Capture the cell that displays the provided text and extract its (x, y) central coordinate. 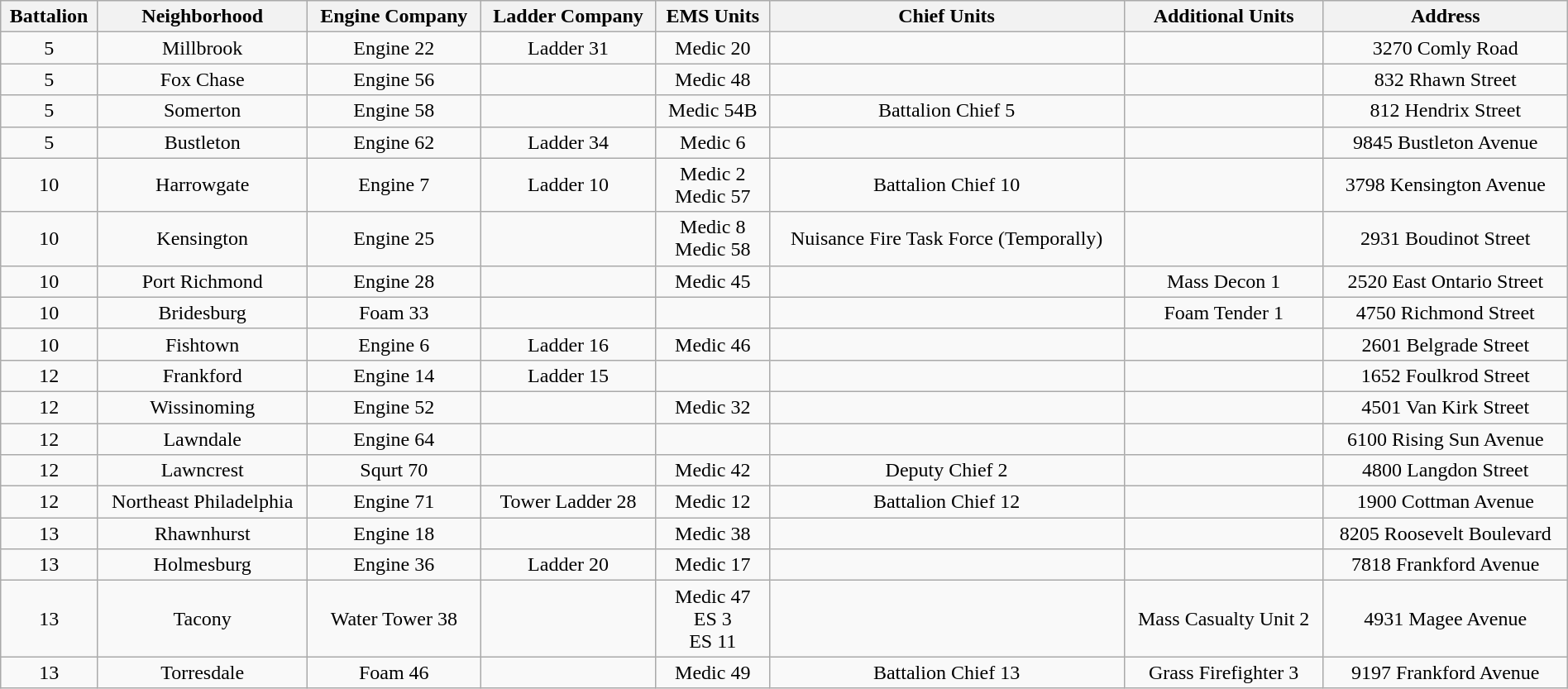
Battalion Chief 12 (946, 502)
Engine 6 (394, 344)
9197 Frankford Avenue (1446, 672)
Lawndale (203, 439)
Medic 32 (713, 407)
7818 Frankford Avenue (1446, 565)
Mass Decon 1 (1224, 281)
8205 Roosevelt Boulevard (1446, 533)
Ladder 10 (569, 185)
Medic 12 (713, 502)
Foam Tender 1 (1224, 313)
Medic 47 ES 3ES 11 (713, 619)
Neighborhood (203, 17)
Battalion Chief 5 (946, 111)
Wissinoming (203, 407)
Additional Units (1224, 17)
Lawncrest (203, 471)
Medic 2Medic 57 (713, 185)
Engine 58 (394, 111)
2931 Boudinot Street (1446, 238)
Water Tower 38 (394, 619)
Mass Casualty Unit 2 (1224, 619)
Tower Ladder 28 (569, 502)
Battalion Chief 10 (946, 185)
Battalion Chief 13 (946, 672)
Ladder Company (569, 17)
Kensington (203, 238)
Ladder 31 (569, 48)
Engine 56 (394, 79)
Foam 33 (394, 313)
Fishtown (203, 344)
Engine 28 (394, 281)
Foam 46 (394, 672)
Bustleton (203, 142)
Engine 18 (394, 533)
Bridesburg (203, 313)
Fox Chase (203, 79)
Frankford (203, 376)
812 Hendrix Street (1446, 111)
Engine 7 (394, 185)
Ladder 34 (569, 142)
Rhawnhurst (203, 533)
Holmesburg (203, 565)
Medic 42 (713, 471)
2520 East Ontario Street (1446, 281)
Address (1446, 17)
Tacony (203, 619)
Ladder 15 (569, 376)
Grass Firefighter 3 (1224, 672)
Chief Units (946, 17)
Engine 71 (394, 502)
Harrowgate (203, 185)
Medic 48 (713, 79)
Medic 45 (713, 281)
Somerton (203, 111)
EMS Units (713, 17)
Ladder 16 (569, 344)
Nuisance Fire Task Force (Temporally) (946, 238)
Battalion (50, 17)
Engine 62 (394, 142)
832 Rhawn Street (1446, 79)
1900 Cottman Avenue (1446, 502)
Medic 20 (713, 48)
4501 Van Kirk Street (1446, 407)
Deputy Chief 2 (946, 471)
2601 Belgrade Street (1446, 344)
Medic 54B (713, 111)
4931 Magee Avenue (1446, 619)
4750 Richmond Street (1446, 313)
9845 Bustleton Avenue (1446, 142)
Millbrook (203, 48)
Medic 17 (713, 565)
Ladder 20 (569, 565)
Medic 8Medic 58 (713, 238)
Torresdale (203, 672)
Engine 36 (394, 565)
Engine Company (394, 17)
Engine 22 (394, 48)
4800 Langdon Street (1446, 471)
Engine 64 (394, 439)
Engine 52 (394, 407)
Northeast Philadelphia (203, 502)
3270 Comly Road (1446, 48)
3798 Kensington Avenue (1446, 185)
Medic 49 (713, 672)
Medic 46 (713, 344)
Engine 14 (394, 376)
Port Richmond (203, 281)
Medic 38 (713, 533)
Engine 25 (394, 238)
Squrt 70 (394, 471)
6100 Rising Sun Avenue (1446, 439)
1652 Foulkrod Street (1446, 376)
Medic 6 (713, 142)
